Determine the (x, y) coordinate at the center of the cell enclosing the given text.  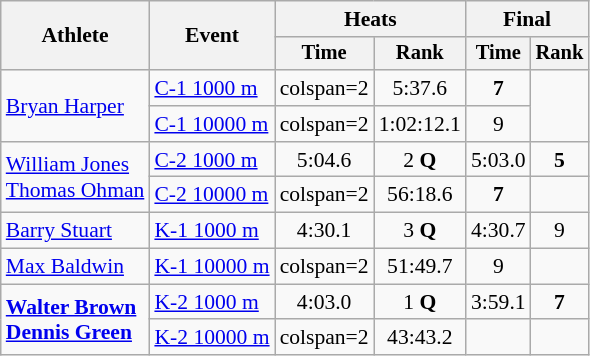
Athlete (76, 36)
William JonesThomas Ohman (76, 178)
5 (560, 160)
K-1 1000 m (212, 231)
1:02:12.1 (420, 124)
2 Q (420, 160)
Event (212, 36)
Heats (370, 19)
C-2 1000 m (212, 160)
K-1 10000 m (212, 267)
Final (527, 19)
1 Q (420, 302)
C-1 1000 m (212, 88)
Max Baldwin (76, 267)
C-1 10000 m (212, 124)
4:30.7 (498, 231)
K-2 1000 m (212, 302)
5:03.0 (498, 160)
K-2 10000 m (212, 338)
4:03.0 (324, 302)
Walter BrownDennis Green (76, 320)
C-2 10000 m (212, 195)
3 Q (420, 231)
5:37.6 (420, 88)
3:59.1 (498, 302)
5:04.6 (324, 160)
4:30.1 (324, 231)
56:18.6 (420, 195)
43:43.2 (420, 338)
Bryan Harper (76, 106)
Barry Stuart (76, 231)
51:49.7 (420, 267)
